Detect which cell encompasses the target text, then output its [x, y] center coordinate. 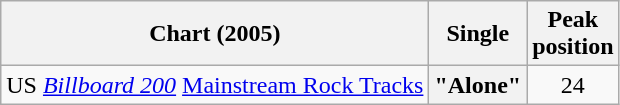
Single [478, 34]
24 [573, 85]
"Alone" [478, 85]
US Billboard 200 Mainstream Rock Tracks [215, 85]
Peakposition [573, 34]
Chart (2005) [215, 34]
